Capture the cell that displays the provided text and extract its (X, Y) central coordinate. 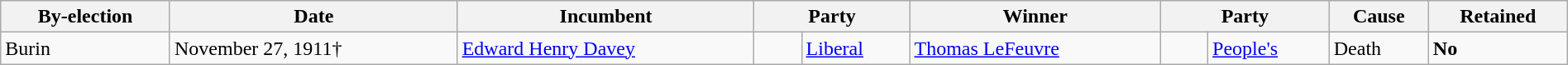
Cause (1379, 17)
People's (1269, 48)
Death (1379, 48)
Date (313, 17)
Winner (1035, 17)
Burin (86, 48)
No (1498, 48)
November 27, 1911† (313, 48)
Liberal (855, 48)
Edward Henry Davey (605, 48)
Thomas LeFeuvre (1035, 48)
Incumbent (605, 17)
Retained (1498, 17)
By-election (86, 17)
